From the cell containing the given text, extract its center point as [x, y] coordinate. 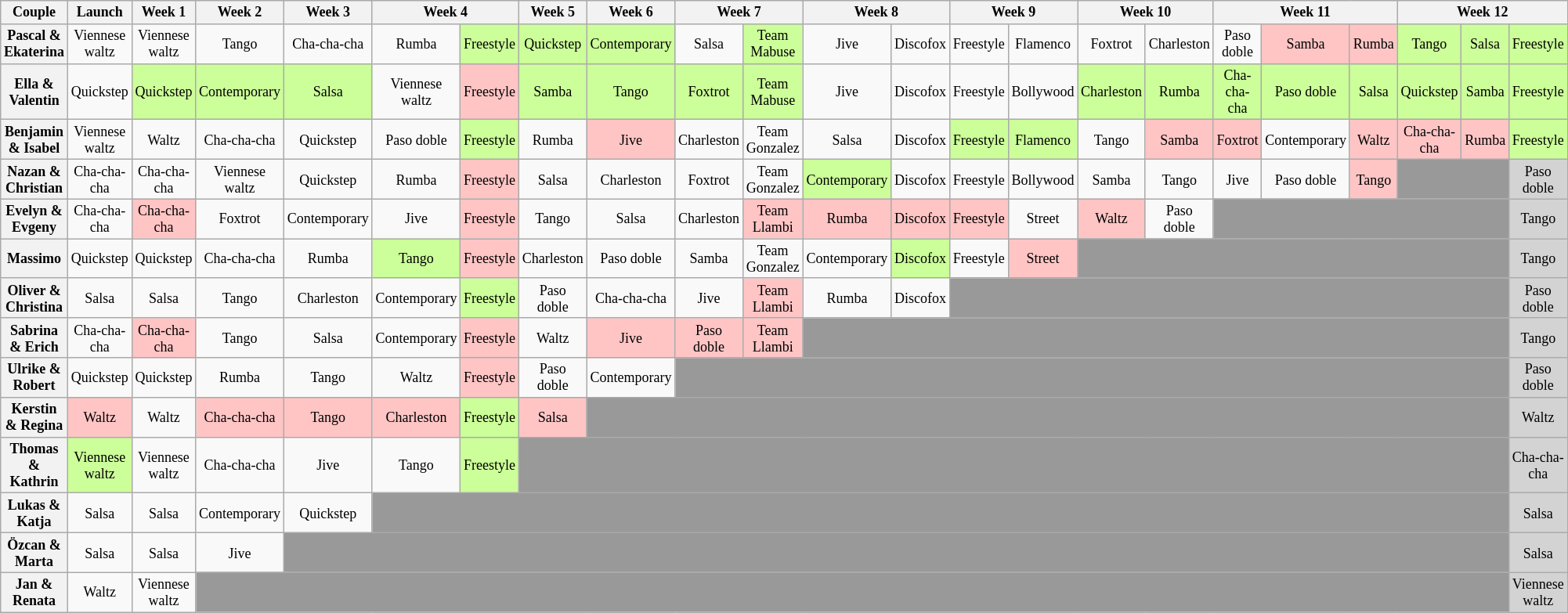
Ella & Valentin [34, 92]
Sabrina & Erich [34, 338]
Week 1 [164, 13]
Week 6 [631, 13]
Evelyn & Evgeny [34, 219]
Week 9 [1013, 13]
Couple [34, 13]
Lukas & Katja [34, 514]
Benjamin & Isabel [34, 139]
Kerstin & Regina [34, 416]
Week 4 [445, 13]
Week 12 [1482, 13]
Jan & Renata [34, 592]
Pascal & Ekaterina [34, 44]
Oliver & Christina [34, 297]
Week 8 [876, 13]
Thomas & Kathrin [34, 465]
Özcan & Marta [34, 553]
Week 7 [739, 13]
Ulrike & Robert [34, 377]
Week 10 [1145, 13]
Week 5 [553, 13]
Massimo [34, 258]
Week 2 [240, 13]
Week 11 [1305, 13]
Week 3 [327, 13]
Nazan & Christian [34, 178]
Launch [99, 13]
